Identify which cell holds the provided text, then report its [x, y] central coordinate. 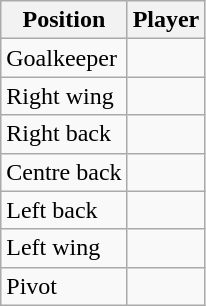
Centre back [64, 172]
Right back [64, 134]
Left wing [64, 248]
Position [64, 20]
Left back [64, 210]
Goalkeeper [64, 58]
Player [166, 20]
Right wing [64, 96]
Pivot [64, 286]
